Return (x, y) of the center of cell containing provided text 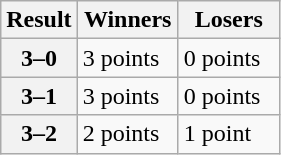
Result (39, 20)
1 point (228, 134)
3–1 (39, 96)
3–2 (39, 134)
Winners (128, 20)
2 points (128, 134)
Losers (228, 20)
3–0 (39, 58)
